Detect which cell encompasses the target text, then output its (X, Y) center coordinate. 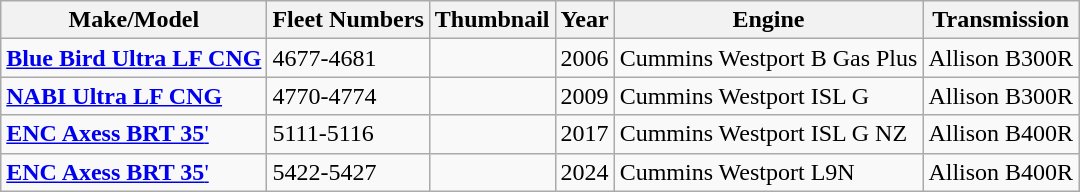
2006 (584, 58)
Cummins Westport ISL G (768, 96)
5111-5116 (348, 134)
4770-4774 (348, 96)
Blue Bird Ultra LF CNG (134, 58)
Engine (768, 20)
Transmission (1001, 20)
Year (584, 20)
5422-5427 (348, 172)
2017 (584, 134)
Cummins Westport L9N (768, 172)
2009 (584, 96)
Fleet Numbers (348, 20)
NABI Ultra LF CNG (134, 96)
Thumbnail (492, 20)
Make/Model (134, 20)
Cummins Westport B Gas Plus (768, 58)
4677-4681 (348, 58)
2024 (584, 172)
Cummins Westport ISL G NZ (768, 134)
